Scan for the cell matching the given text and deliver its [X, Y] coordinate at center. 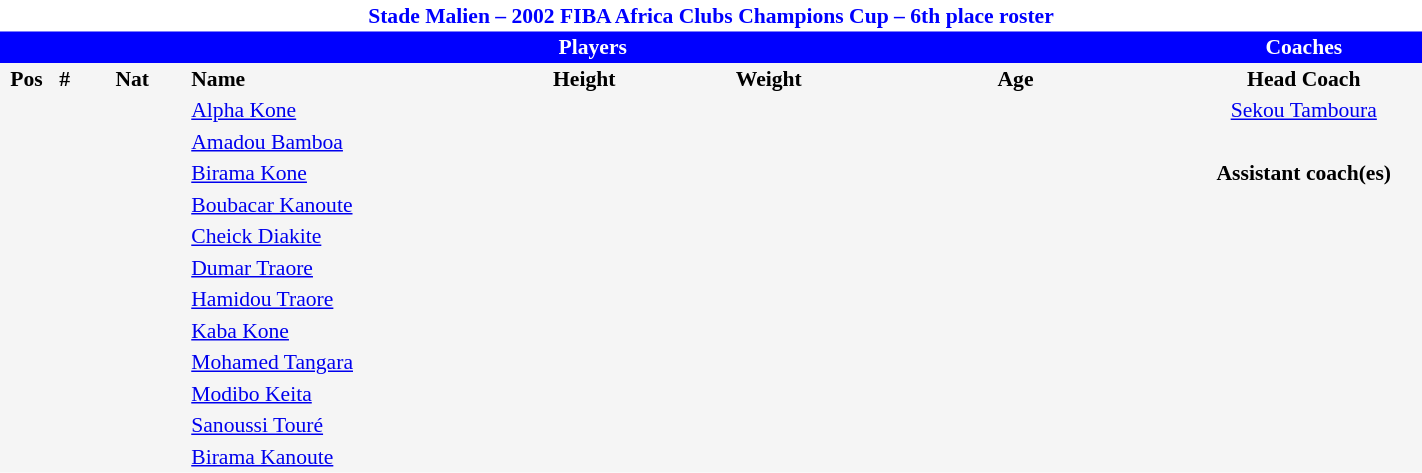
Boubacar Kanoute [332, 205]
Height [584, 79]
Modibo Keita [332, 394]
Pos [26, 79]
Birama Kone [332, 174]
Sekou Tamboura [1304, 110]
# [64, 79]
Nat [132, 79]
Head Coach [1304, 79]
Kaba Kone [332, 331]
Assistant coach(es) [1304, 174]
Name [332, 79]
Hamidou Traore [332, 300]
Stade Malien – 2002 FIBA Africa Clubs Champions Cup – 6th place roster [711, 16]
Cheick Diakite [332, 236]
Alpha Kone [332, 110]
Sanoussi Touré [332, 426]
Amadou Bamboa [332, 142]
Mohamed Tangara [332, 362]
Dumar Traore [332, 268]
Coaches [1304, 48]
Age [1016, 79]
Weight [768, 79]
Players [593, 48]
Birama Kanoute [332, 457]
